Determine the (x, y) coordinate at the center of the cell enclosing the given text.  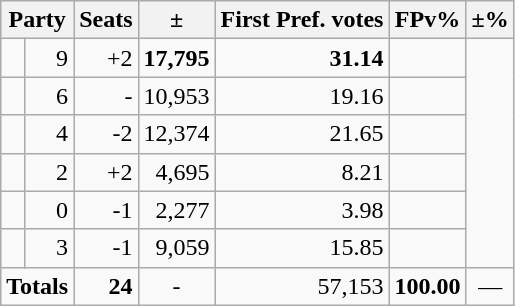
100.00 (428, 286)
9 (48, 58)
±% (490, 20)
FPv% (428, 20)
10,953 (176, 96)
— (490, 286)
3 (48, 248)
15.85 (302, 248)
0 (48, 210)
Seats (106, 20)
First Pref. votes (302, 20)
Totals (38, 286)
57,153 (302, 286)
Party (38, 20)
31.14 (302, 58)
12,374 (176, 134)
3.98 (302, 210)
17,795 (176, 58)
9,059 (176, 248)
6 (48, 96)
-2 (106, 134)
± (176, 20)
4,695 (176, 172)
4 (48, 134)
2 (48, 172)
19.16 (302, 96)
24 (106, 286)
2,277 (176, 210)
8.21 (302, 172)
21.65 (302, 134)
